From the cell containing the given text, extract its center point as (x, y) coordinate. 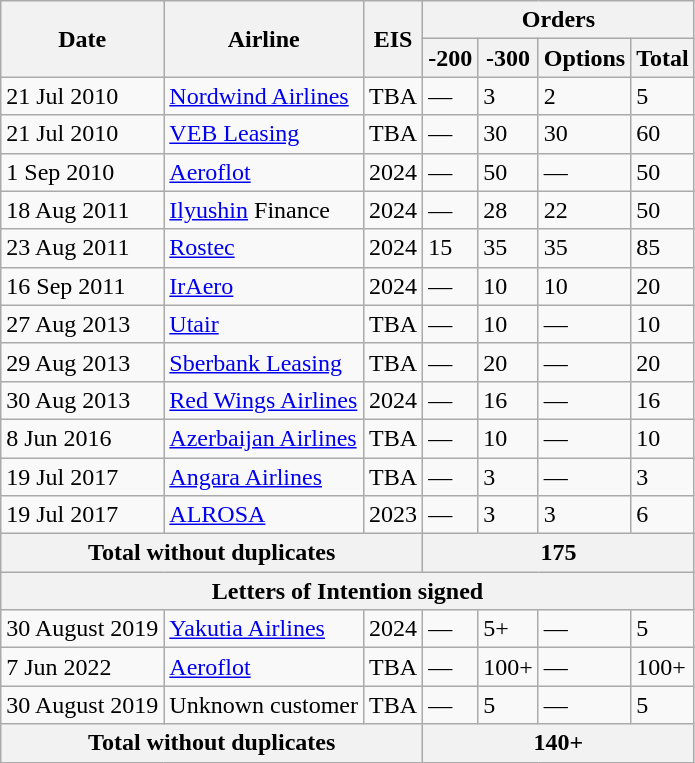
16 Sep 2011 (82, 286)
23 Aug 2011 (82, 248)
30 Aug 2013 (82, 400)
Date (82, 39)
ALROSA (264, 515)
18 Aug 2011 (82, 210)
2023 (394, 515)
Unknown customer (264, 705)
2 (584, 96)
175 (559, 553)
Letters of Intention signed (348, 591)
8 Jun 2016 (82, 438)
-200 (450, 58)
29 Aug 2013 (82, 362)
1 Sep 2010 (82, 172)
60 (663, 134)
Nordwind Airlines (264, 96)
Sberbank Leasing (264, 362)
Orders (559, 20)
Yakutia Airlines (264, 629)
IrAero (264, 286)
Red Wings Airlines (264, 400)
85 (663, 248)
Total (663, 58)
15 (450, 248)
Ilyushin Finance (264, 210)
VEB Leasing (264, 134)
6 (663, 515)
Rostec (264, 248)
27 Aug 2013 (82, 324)
Utair (264, 324)
5+ (508, 629)
140+ (559, 743)
22 (584, 210)
EIS (394, 39)
Airline (264, 39)
-300 (508, 58)
7 Jun 2022 (82, 667)
Angara Airlines (264, 477)
Options (584, 58)
Azerbaijan Airlines (264, 438)
28 (508, 210)
